Extract the [X, Y] coordinate from the center of the cell holding the provided text.  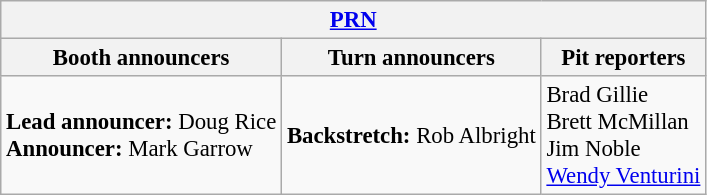
Booth announcers [142, 58]
Backstretch: Rob Albright [412, 136]
Lead announcer: Doug RiceAnnouncer: Mark Garrow [142, 136]
Turn announcers [412, 58]
PRN [354, 20]
Brad GillieBrett McMillanJim NobleWendy Venturini [624, 136]
Pit reporters [624, 58]
